Provide the (X, Y) coordinate of the cell's center where the given text is located.  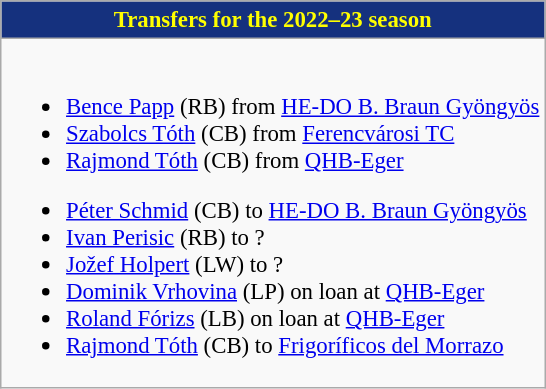
Transfers for the 2022–23 season (273, 20)
